Output the [X, Y] coordinate of the center of the cell containing the given text.  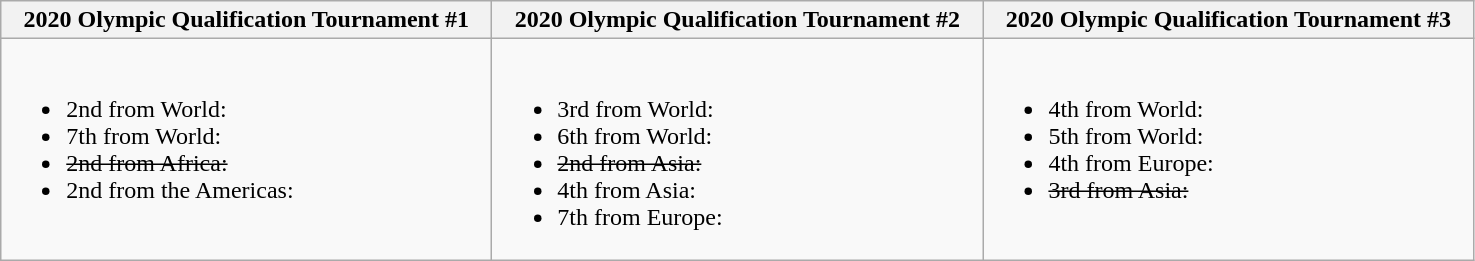
2020 Olympic Qualification Tournament #3 [1228, 20]
3rd from World: 6th from World: 2nd from Asia: 4th from Asia: 7th from Europe: [738, 150]
4th from World: 5th from World: 4th from Europe: 3rd from Asia: [1228, 150]
2020 Olympic Qualification Tournament #2 [738, 20]
2020 Olympic Qualification Tournament #1 [246, 20]
2nd from World: 7th from World: 2nd from Africa: 2nd from the Americas: [246, 150]
